Detect which cell encompasses the target text, then output its (X, Y) center coordinate. 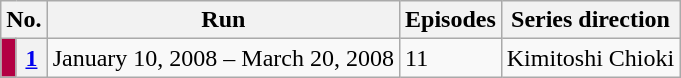
No. (24, 20)
Run (223, 20)
Episodes (450, 20)
Kimitoshi Chioki (590, 58)
1 (32, 58)
January 10, 2008 – March 20, 2008 (223, 58)
11 (450, 58)
Series direction (590, 20)
